Extract the [x, y] coordinate from the center of the cell holding the provided text.  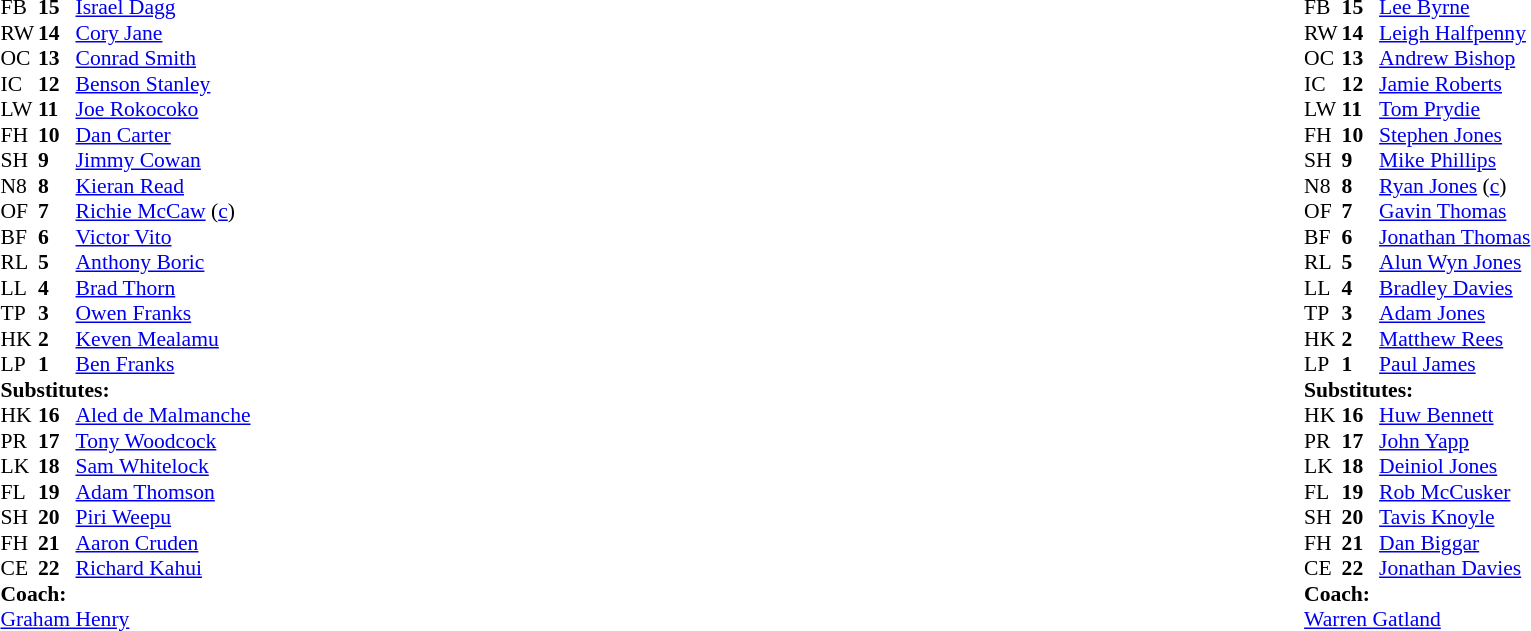
Sam Whitelock [164, 467]
Gavin Thomas [1454, 211]
Dan Biggar [1454, 543]
Conrad Smith [164, 59]
Matthew Rees [1454, 339]
Tony Woodcock [164, 441]
Aled de Malmanche [164, 415]
Keven Mealamu [164, 339]
Jimmy Cowan [164, 161]
Andrew Bishop [1454, 59]
Piri Weepu [164, 517]
Aaron Cruden [164, 543]
Huw Bennett [1454, 415]
Owen Franks [164, 313]
Anthony Boric [164, 263]
Leigh Halfpenny [1454, 33]
Adam Thomson [164, 492]
Cory Jane [164, 33]
Jamie Roberts [1454, 84]
Brad Thorn [164, 288]
Jonathan Davies [1454, 569]
Mike Phillips [1454, 161]
Stephen Jones [1454, 135]
Ben Franks [164, 365]
Joe Rokocoko [164, 109]
Richard Kahui [164, 569]
Kieran Read [164, 186]
Rob McCusker [1454, 492]
Tavis Knoyle [1454, 517]
Richie McCaw (c) [164, 211]
John Yapp [1454, 441]
Benson Stanley [164, 84]
Jonathan Thomas [1454, 237]
Ryan Jones (c) [1454, 186]
Alun Wyn Jones [1454, 263]
Bradley Davies [1454, 288]
Adam Jones [1454, 313]
Paul James [1454, 365]
Dan Carter [164, 135]
Tom Prydie [1454, 109]
Deiniol Jones [1454, 467]
Victor Vito [164, 237]
